Return (x, y) of the center of cell containing provided text 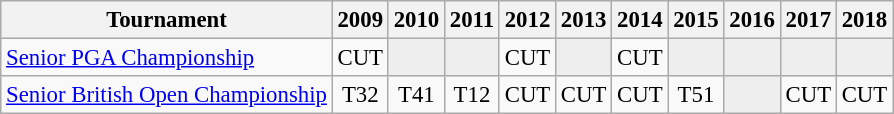
T51 (696, 95)
Senior British Open Championship (166, 95)
Senior PGA Championship (166, 58)
2010 (416, 20)
2013 (584, 20)
Tournament (166, 20)
T41 (416, 95)
T12 (472, 95)
T32 (360, 95)
2015 (696, 20)
2016 (752, 20)
2012 (527, 20)
2009 (360, 20)
2014 (640, 20)
2018 (864, 20)
2017 (808, 20)
2011 (472, 20)
